Pinpoint the cell where the given text exists, returning its (X, Y) midpoint coordinate. 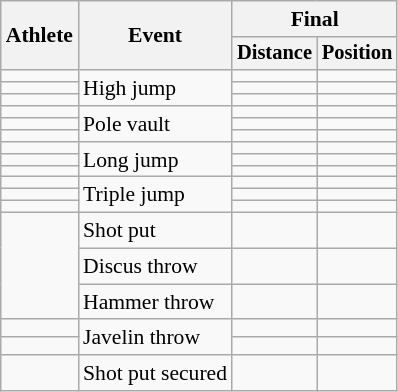
Shot put (155, 231)
Final (314, 19)
High jump (155, 88)
Discus throw (155, 267)
Event (155, 36)
Long jump (155, 160)
Triple jump (155, 195)
Athlete (40, 36)
Hammer throw (155, 302)
Position (357, 54)
Shot put secured (155, 373)
Javelin throw (155, 338)
Distance (274, 54)
Pole vault (155, 124)
